Provide the [X, Y] coordinate of the cell's center where the given text is located.  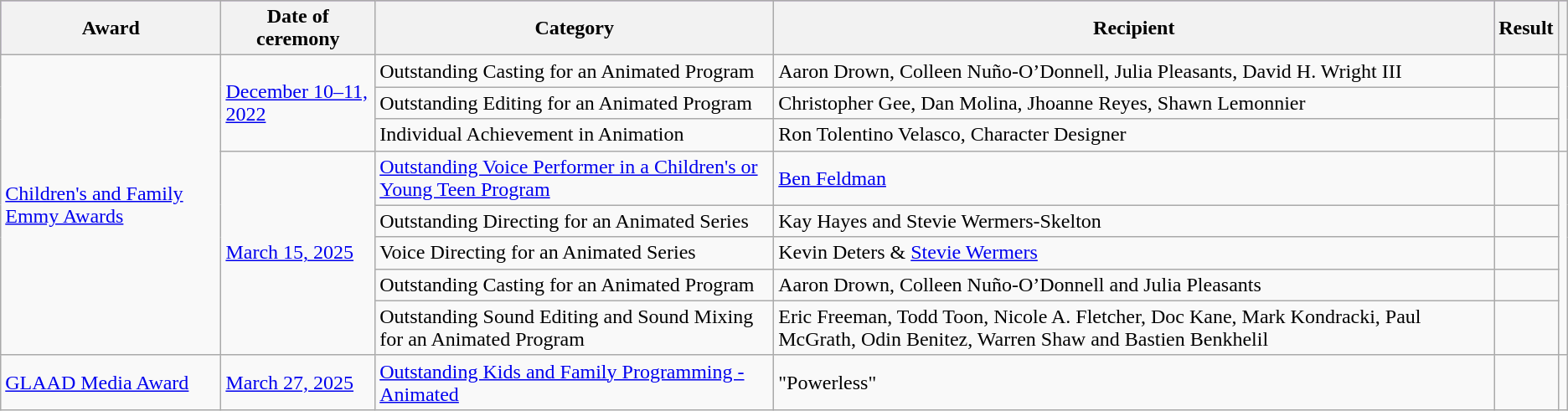
Category [575, 28]
Outstanding Directing for an Animated Series [575, 221]
March 27, 2025 [298, 382]
Voice Directing for an Animated Series [575, 253]
Ben Feldman [1134, 177]
Aaron Drown, Colleen Nuño-O’Donnell, Julia Pleasants, David H. Wright III [1134, 71]
Eric Freeman, Todd Toon, Nicole A. Fletcher, Doc Kane, Mark Kondracki, Paul McGrath, Odin Benitez, Warren Shaw and Bastien Benkhelil [1134, 328]
March 15, 2025 [298, 253]
GLAAD Media Award [111, 382]
Kay Hayes and Stevie Wermers-Skelton [1134, 221]
Date of ceremony [298, 28]
Recipient [1134, 28]
Christopher Gee, Dan Molina, Jhoanne Reyes, Shawn Lemonnier [1134, 103]
December 10–11, 2022 [298, 103]
Ron Tolentino Velasco, Character Designer [1134, 135]
Outstanding Sound Editing and Sound Mixing for an Animated Program [575, 328]
Outstanding Voice Performer in a Children's or Young Teen Program [575, 177]
Individual Achievement in Animation [575, 135]
"Powerless" [1134, 382]
Result [1526, 28]
Outstanding Kids and Family Programming - Animated [575, 382]
Kevin Deters & Stevie Wermers [1134, 253]
Outstanding Editing for an Animated Program [575, 103]
Aaron Drown, Colleen Nuño-O’Donnell and Julia Pleasants [1134, 285]
Children's and Family Emmy Awards [111, 205]
Award [111, 28]
